Locate the cell with the specified text and output its [x, y] center coordinate. 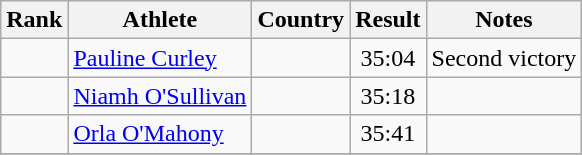
Country [301, 20]
Rank [34, 20]
Athlete [160, 20]
Second victory [504, 58]
Niamh O'Sullivan [160, 96]
Pauline Curley [160, 58]
Result [388, 20]
Notes [504, 20]
35:04 [388, 58]
Orla O'Mahony [160, 134]
35:41 [388, 134]
35:18 [388, 96]
